Identify which cell holds the provided text, then report its [X, Y] central coordinate. 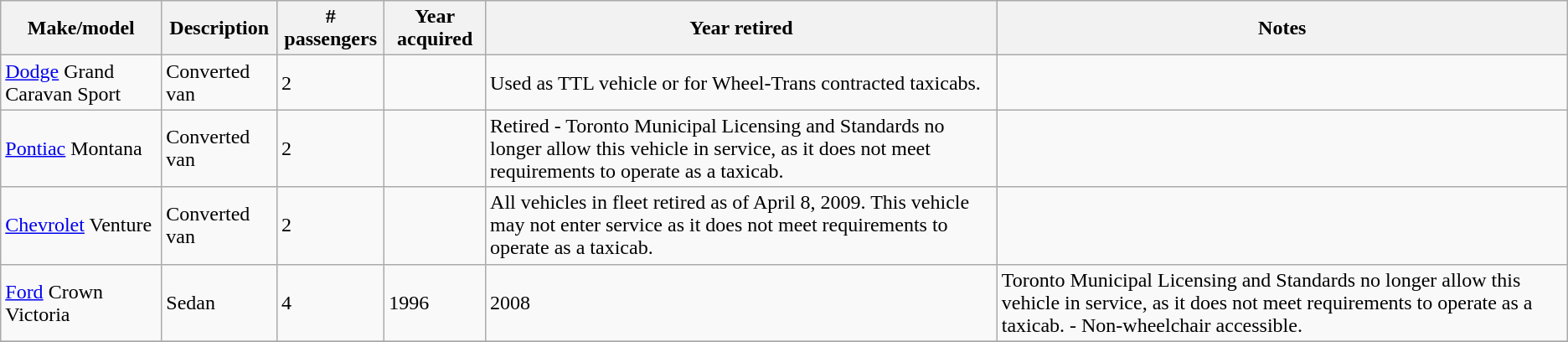
1996 [436, 303]
# passengers [331, 28]
Dodge Grand Caravan Sport [81, 82]
Year acquired [436, 28]
Notes [1282, 28]
All vehicles in fleet retired as of April 8, 2009. This vehicle may not enter service as it does not meet requirements to operate as a taxicab. [742, 225]
Sedan [219, 303]
Chevrolet Venture [81, 225]
2008 [742, 303]
Ford Crown Victoria [81, 303]
Description [219, 28]
Year retired [742, 28]
Make/model [81, 28]
Used as TTL vehicle or for Wheel-Trans contracted taxicabs. [742, 82]
4 [331, 303]
Pontiac Montana [81, 148]
